For the text-containing cell, return its midpoint in (x, y) coordinate format. 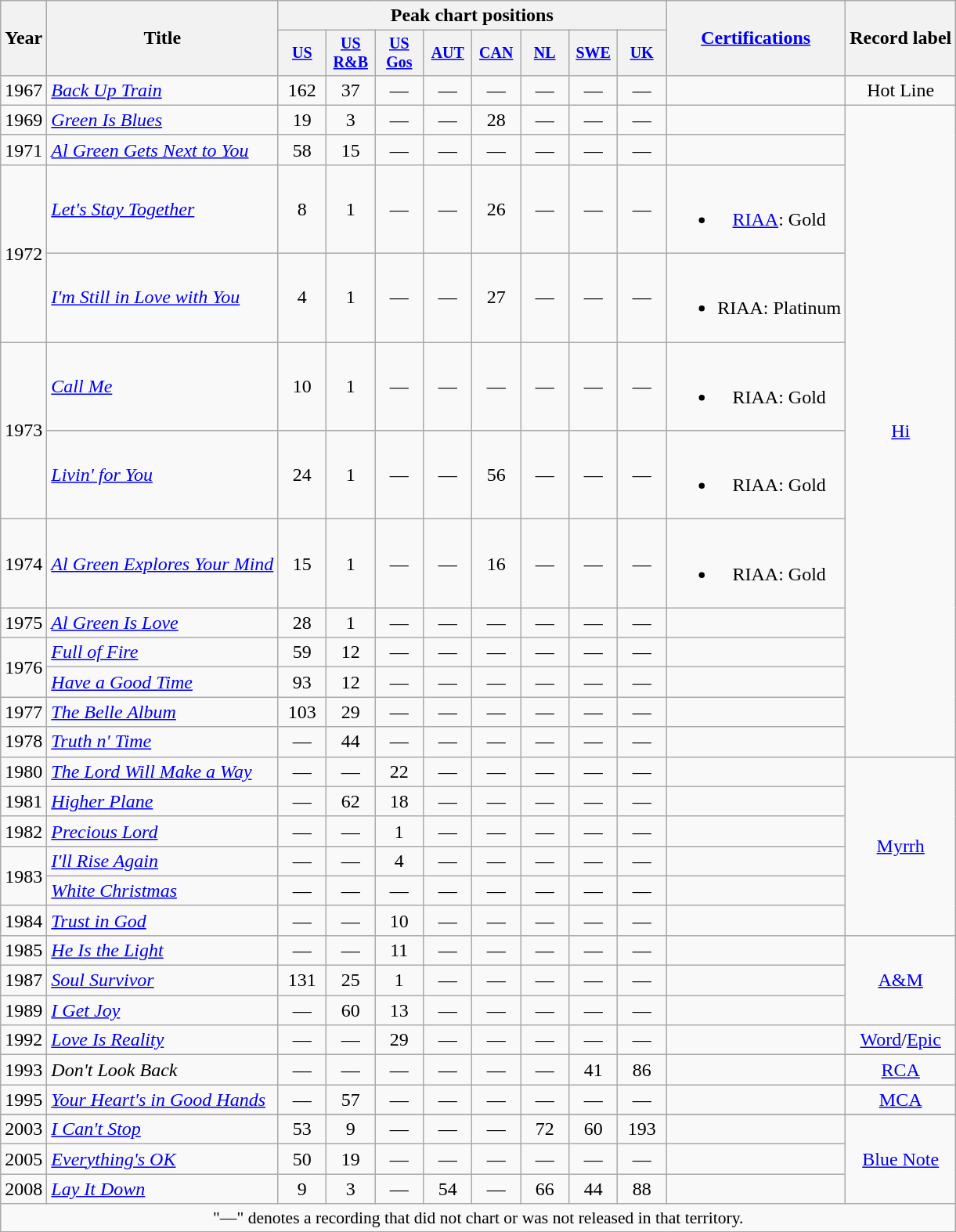
27 (496, 298)
RIAA: Platinum (756, 298)
54 (448, 1189)
Trust in God (163, 920)
Al Green Is Love (163, 623)
Al Green Explores Your Mind (163, 564)
193 (642, 1129)
2005 (23, 1159)
Hi (900, 431)
He Is the Light (163, 950)
Have a Good Time (163, 682)
US (302, 53)
Soul Survivor (163, 981)
1992 (23, 1040)
16 (496, 564)
1977 (23, 712)
1976 (23, 667)
MCA (900, 1100)
Full of Fire (163, 652)
UK (642, 53)
Al Green Gets Next to You (163, 150)
53 (302, 1129)
USGos (399, 53)
1973 (23, 431)
Call Me (163, 387)
59 (302, 652)
White Christmas (163, 891)
AUT (448, 53)
1993 (23, 1070)
24 (302, 475)
Higher Plane (163, 801)
Your Heart's in Good Hands (163, 1100)
A&M (900, 980)
62 (351, 801)
RCA (900, 1070)
Let's Stay Together (163, 208)
Don't Look Back (163, 1070)
37 (351, 90)
Peak chart positions (472, 16)
The Belle Album (163, 712)
Livin' for You (163, 475)
Year (23, 38)
1981 (23, 801)
I Can't Stop (163, 1129)
Precious Lord (163, 831)
Word/Epic (900, 1040)
72 (545, 1129)
1969 (23, 120)
1982 (23, 831)
USR&B (351, 53)
Lay It Down (163, 1189)
56 (496, 475)
25 (351, 981)
Certifications (756, 38)
I'm Still in Love with You (163, 298)
1995 (23, 1100)
8 (302, 208)
131 (302, 981)
1971 (23, 150)
2003 (23, 1129)
"—" denotes a recording that did not chart or was not released in that territory. (478, 1218)
CAN (496, 53)
162 (302, 90)
The Lord Will Make a Way (163, 771)
66 (545, 1189)
Green Is Blues (163, 120)
Record label (900, 38)
50 (302, 1159)
103 (302, 712)
1987 (23, 981)
11 (399, 950)
57 (351, 1100)
NL (545, 53)
1980 (23, 771)
Title (163, 38)
26 (496, 208)
1974 (23, 564)
93 (302, 682)
41 (593, 1070)
2008 (23, 1189)
Truth n' Time (163, 742)
1967 (23, 90)
18 (399, 801)
Myrrh (900, 846)
I'll Rise Again (163, 861)
86 (642, 1070)
88 (642, 1189)
1975 (23, 623)
22 (399, 771)
1972 (23, 253)
Love Is Reality (163, 1040)
Everything's OK (163, 1159)
Blue Note (900, 1159)
Back Up Train (163, 90)
1984 (23, 920)
1985 (23, 950)
1978 (23, 742)
1983 (23, 876)
Hot Line (900, 90)
13 (399, 1010)
SWE (593, 53)
I Get Joy (163, 1010)
58 (302, 150)
1989 (23, 1010)
